Extract the [x, y] coordinate from the center of the cell holding the provided text.  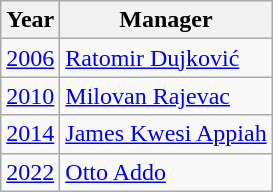
Otto Addo [166, 172]
Milovan Rajevac [166, 96]
Year [30, 20]
2006 [30, 58]
2022 [30, 172]
2014 [30, 134]
Manager [166, 20]
Ratomir Dujković [166, 58]
2010 [30, 96]
James Kwesi Appiah [166, 134]
